Return the (x, y) coordinate for the center point of the cell that contains the specified text.  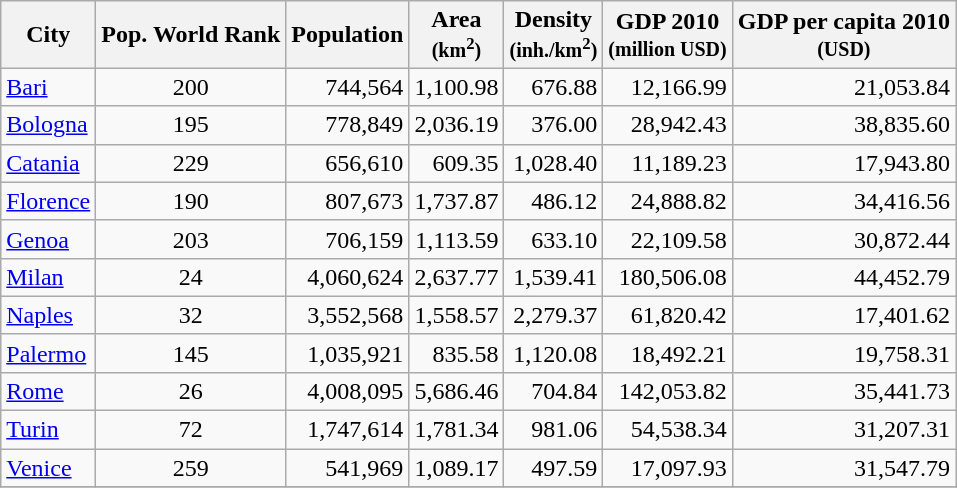
Naples (48, 315)
1,781.34 (456, 430)
City (48, 34)
5,686.46 (456, 391)
259 (191, 468)
22,109.58 (668, 239)
4,060,624 (348, 277)
145 (191, 353)
30,872.44 (844, 239)
Palermo (48, 353)
190 (191, 201)
609.35 (456, 163)
1,035,921 (348, 353)
32 (191, 315)
744,564 (348, 87)
Rome (48, 391)
38,835.60 (844, 125)
203 (191, 239)
26 (191, 391)
34,416.56 (844, 201)
142,053.82 (668, 391)
1,539.41 (554, 277)
1,558.57 (456, 315)
Turin (48, 430)
Venice (48, 468)
497.59 (554, 468)
72 (191, 430)
656,610 (348, 163)
633.10 (554, 239)
200 (191, 87)
Bari (48, 87)
19,758.31 (844, 353)
2,036.19 (456, 125)
3,552,568 (348, 315)
Catania (48, 163)
24,888.82 (668, 201)
12,166.99 (668, 87)
1,747,614 (348, 430)
GDP 2010(million USD) (668, 34)
704.84 (554, 391)
486.12 (554, 201)
1,100.98 (456, 87)
17,401.62 (844, 315)
376.00 (554, 125)
1,737.87 (456, 201)
541,969 (348, 468)
Florence (48, 201)
Population (348, 34)
31,547.79 (844, 468)
18,492.21 (668, 353)
35,441.73 (844, 391)
Density(inh./km2) (554, 34)
981.06 (554, 430)
2,279.37 (554, 315)
229 (191, 163)
Genoa (48, 239)
2,637.77 (456, 277)
31,207.31 (844, 430)
44,452.79 (844, 277)
GDP per capita 2010(USD) (844, 34)
835.58 (456, 353)
1,113.59 (456, 239)
Milan (48, 277)
17,943.80 (844, 163)
21,053.84 (844, 87)
17,097.93 (668, 468)
1,028.40 (554, 163)
61,820.42 (668, 315)
Pop. World Rank (191, 34)
11,189.23 (668, 163)
24 (191, 277)
195 (191, 125)
778,849 (348, 125)
676.88 (554, 87)
807,673 (348, 201)
1,120.08 (554, 353)
54,538.34 (668, 430)
Bologna (48, 125)
706,159 (348, 239)
4,008,095 (348, 391)
Area(km2) (456, 34)
180,506.08 (668, 277)
28,942.43 (668, 125)
1,089.17 (456, 468)
